Identify which cell holds the provided text, then report its [X, Y] central coordinate. 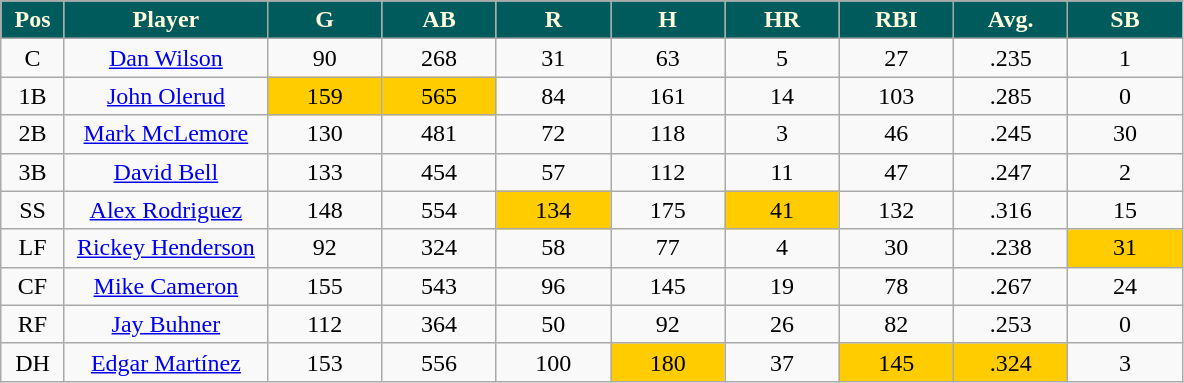
148 [325, 210]
Mike Cameron [166, 286]
John Olerud [166, 96]
132 [896, 210]
G [325, 20]
161 [667, 96]
Mark McLemore [166, 134]
46 [896, 134]
HR [782, 20]
5 [782, 58]
14 [782, 96]
100 [553, 362]
96 [553, 286]
H [667, 20]
C [33, 58]
Avg. [1010, 20]
Player [166, 20]
159 [325, 96]
David Bell [166, 172]
26 [782, 324]
.285 [1010, 96]
AB [439, 20]
78 [896, 286]
.324 [1010, 362]
DH [33, 362]
2B [33, 134]
1B [33, 96]
Rickey Henderson [166, 248]
118 [667, 134]
.238 [1010, 248]
175 [667, 210]
364 [439, 324]
153 [325, 362]
19 [782, 286]
27 [896, 58]
3B [33, 172]
454 [439, 172]
130 [325, 134]
268 [439, 58]
R [553, 20]
Pos [33, 20]
58 [553, 248]
2 [1125, 172]
554 [439, 210]
324 [439, 248]
82 [896, 324]
.245 [1010, 134]
.247 [1010, 172]
Jay Buhner [166, 324]
180 [667, 362]
SB [1125, 20]
4 [782, 248]
47 [896, 172]
.316 [1010, 210]
556 [439, 362]
Dan Wilson [166, 58]
543 [439, 286]
77 [667, 248]
37 [782, 362]
.235 [1010, 58]
134 [553, 210]
15 [1125, 210]
63 [667, 58]
72 [553, 134]
90 [325, 58]
.267 [1010, 286]
RF [33, 324]
CF [33, 286]
Alex Rodriguez [166, 210]
SS [33, 210]
24 [1125, 286]
84 [553, 96]
103 [896, 96]
481 [439, 134]
.253 [1010, 324]
41 [782, 210]
565 [439, 96]
57 [553, 172]
RBI [896, 20]
1 [1125, 58]
155 [325, 286]
50 [553, 324]
11 [782, 172]
Edgar Martínez [166, 362]
133 [325, 172]
LF [33, 248]
